Detect which cell encompasses the target text, then output its (X, Y) center coordinate. 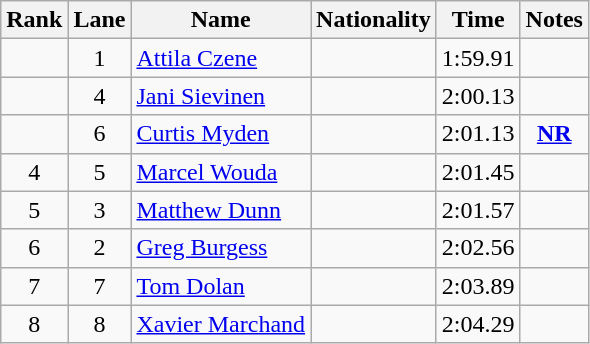
1 (100, 58)
Curtis Myden (221, 134)
2:01.13 (478, 134)
Rank (34, 20)
2:02.56 (478, 248)
2:00.13 (478, 96)
Lane (100, 20)
3 (100, 210)
Greg Burgess (221, 248)
2:04.29 (478, 324)
2:01.57 (478, 210)
1:59.91 (478, 58)
Notes (554, 20)
NR (554, 134)
Name (221, 20)
Tom Dolan (221, 286)
Attila Czene (221, 58)
2 (100, 248)
Marcel Wouda (221, 172)
2:03.89 (478, 286)
Nationality (374, 20)
Time (478, 20)
Xavier Marchand (221, 324)
Matthew Dunn (221, 210)
2:01.45 (478, 172)
Jani Sievinen (221, 96)
